Detect which cell encompasses the target text, then output its (x, y) center coordinate. 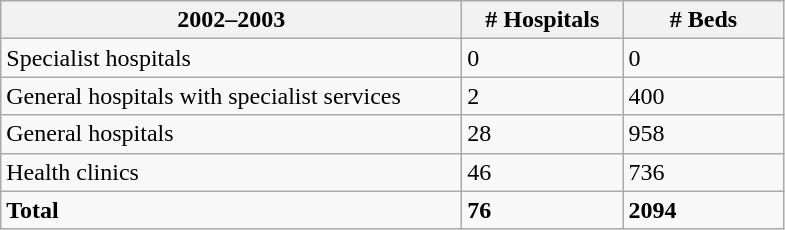
# Hospitals (542, 20)
2 (542, 96)
Total (232, 210)
736 (704, 172)
Health clinics (232, 172)
958 (704, 134)
2002–2003 (232, 20)
Specialist hospitals (232, 58)
28 (542, 134)
General hospitals (232, 134)
# Beds (704, 20)
General hospitals with specialist services (232, 96)
2094 (704, 210)
46 (542, 172)
400 (704, 96)
76 (542, 210)
